Find where the given text appears and provide that cell's center as [X, Y] coordinate. 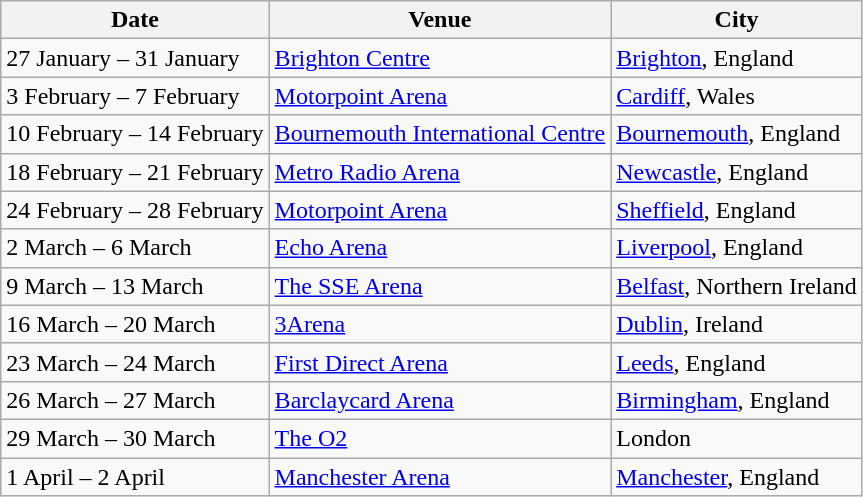
Venue [440, 20]
The SSE Arena [440, 286]
3 February – 7 February [135, 96]
City [737, 20]
Echo Arena [440, 248]
Bournemouth, England [737, 134]
Sheffield, England [737, 210]
16 March – 20 March [135, 324]
Barclaycard Arena [440, 400]
Metro Radio Arena [440, 172]
Brighton, England [737, 58]
3Arena [440, 324]
First Direct Arena [440, 362]
18 February – 21 February [135, 172]
Belfast, Northern Ireland [737, 286]
24 February – 28 February [135, 210]
Manchester Arena [440, 477]
9 March – 13 March [135, 286]
Birmingham, England [737, 400]
26 March – 27 March [135, 400]
Cardiff, Wales [737, 96]
Dublin, Ireland [737, 324]
Leeds, England [737, 362]
The O2 [440, 438]
London [737, 438]
2 March – 6 March [135, 248]
Liverpool, England [737, 248]
1 April – 2 April [135, 477]
Date [135, 20]
10 February – 14 February [135, 134]
Bournemouth International Centre [440, 134]
23 March – 24 March [135, 362]
Brighton Centre [440, 58]
Manchester, England [737, 477]
29 March – 30 March [135, 438]
27 January – 31 January [135, 58]
Newcastle, England [737, 172]
